Output the [X, Y] coordinate of the center of the cell containing the given text.  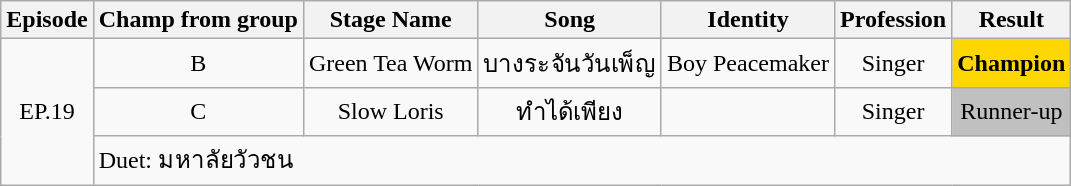
Identity [748, 20]
Song [570, 20]
Green Tea Worm [390, 64]
B [198, 64]
C [198, 112]
ทำได้เพียง [570, 112]
Stage Name [390, 20]
บางระจันวันเพ็ญ [570, 64]
EP.19 [47, 112]
Slow Loris [390, 112]
Champion [1012, 64]
Result [1012, 20]
Duet: มหาลัยวัวชน [582, 160]
Profession [892, 20]
Runner-up [1012, 112]
Episode [47, 20]
Boy Peacemaker [748, 64]
Champ from group [198, 20]
